Search for the cell housing the specified text and yield its (x, y) center coordinate. 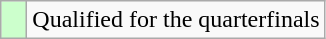
Qualified for the quarterfinals (176, 20)
